For the text-containing cell, return its midpoint in (x, y) coordinate format. 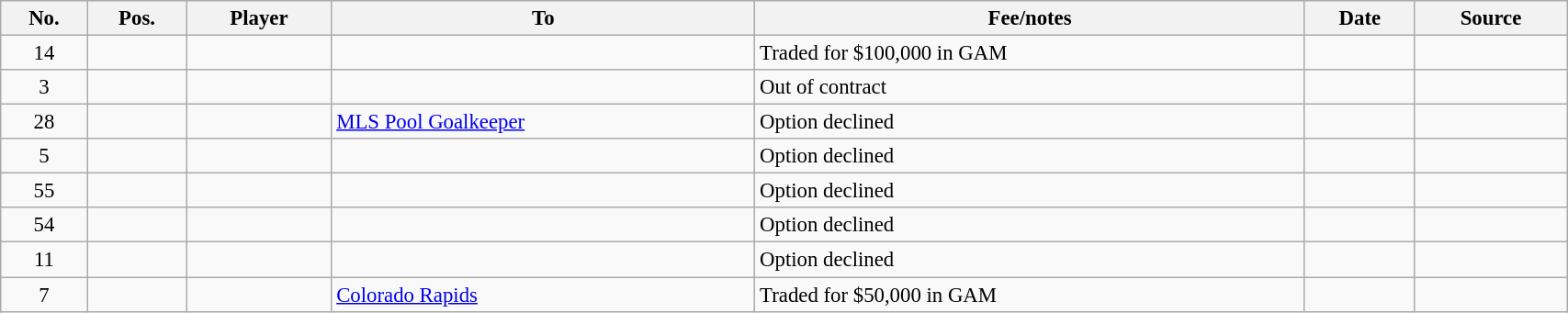
14 (44, 53)
Source (1490, 18)
55 (44, 191)
Colorado Rapids (544, 295)
Player (259, 18)
11 (44, 260)
54 (44, 225)
Pos. (137, 18)
Out of contract (1031, 87)
MLS Pool Goalkeeper (544, 122)
5 (44, 156)
No. (44, 18)
28 (44, 122)
Fee/notes (1031, 18)
3 (44, 87)
Traded for $50,000 in GAM (1031, 295)
Traded for $100,000 in GAM (1031, 53)
To (544, 18)
7 (44, 295)
Date (1359, 18)
